Identify which cell holds the provided text, then report its [x, y] central coordinate. 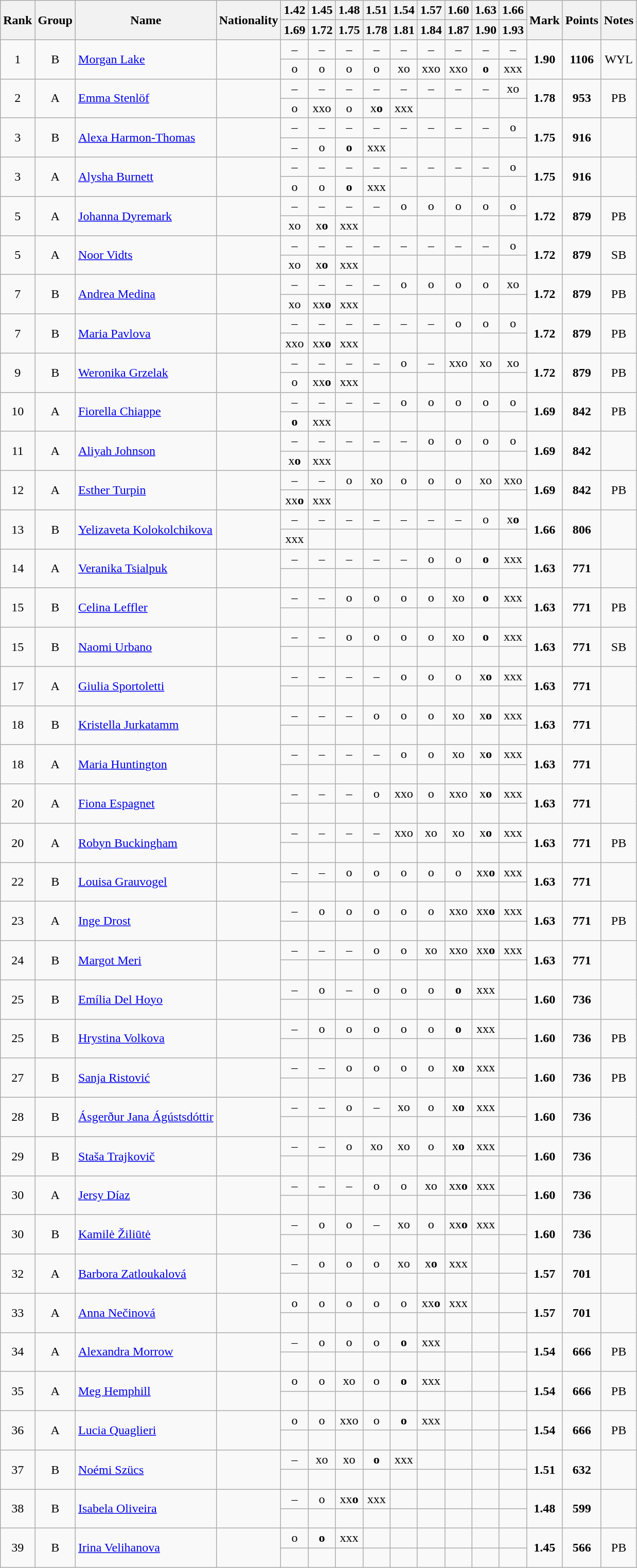
Noémi Szücs [146, 1469]
1.84 [431, 30]
1.93 [512, 30]
599 [581, 1509]
17 [17, 686]
Meg Hemphill [146, 1391]
Mark [545, 20]
Points [581, 20]
36 [17, 1430]
Nationality [249, 20]
12 [17, 490]
1.87 [458, 30]
Emília Del Hoyo [146, 999]
Robyn Buckingham [146, 842]
806 [581, 529]
24 [17, 960]
1 [17, 59]
Alysha Burnett [146, 177]
1106 [581, 59]
38 [17, 1509]
Lucia Quaglieri [146, 1430]
10 [17, 412]
Group [56, 20]
Isabela Oliveira [146, 1509]
Naomi Urbano [146, 647]
Sanja Ristović [146, 1078]
Yelizaveta Kolokolchikova [146, 529]
37 [17, 1469]
Jersy Díaz [146, 1195]
1.81 [403, 30]
Ásgerður Jana Ágústsdóttir [146, 1117]
Weronika Grzelak [146, 373]
39 [17, 1548]
Noor Vidts [146, 255]
Hrystina Volkova [146, 1038]
Maria Pavlova [146, 333]
Rank [17, 20]
Celina Leffler [146, 608]
Fiorella Chiappe [146, 412]
23 [17, 921]
Aliyah Johnson [146, 451]
29 [17, 1156]
Morgan Lake [146, 59]
13 [17, 529]
22 [17, 882]
Louisa Grauvogel [146, 882]
Alexandra Morrow [146, 1352]
Kamilė Žiliūtė [146, 1235]
Anna Nečinová [146, 1313]
33 [17, 1313]
Name [146, 20]
Margot Meri [146, 960]
Notes [618, 20]
632 [581, 1469]
Maria Huntington [146, 764]
Irina Velihanova [146, 1548]
Esther Turpin [146, 490]
35 [17, 1391]
566 [581, 1548]
14 [17, 568]
Johanna Dyremark [146, 216]
Giulia Sportoletti [146, 686]
WYL [618, 59]
Alexa Harmon-Thomas [146, 137]
2 [17, 98]
Fiona Espagnet [146, 803]
Emma Stenlöf [146, 98]
Kristella Jurkatamm [146, 725]
11 [17, 451]
1.42 [294, 10]
Staša Trajkovič [146, 1156]
Inge Drost [146, 921]
27 [17, 1078]
Veranika Tsialpuk [146, 568]
953 [581, 98]
34 [17, 1352]
Andrea Medina [146, 294]
32 [17, 1274]
9 [17, 373]
Barbora Zatloukalová [146, 1274]
28 [17, 1117]
